Output the [x, y] coordinate of the center of the cell containing the given text.  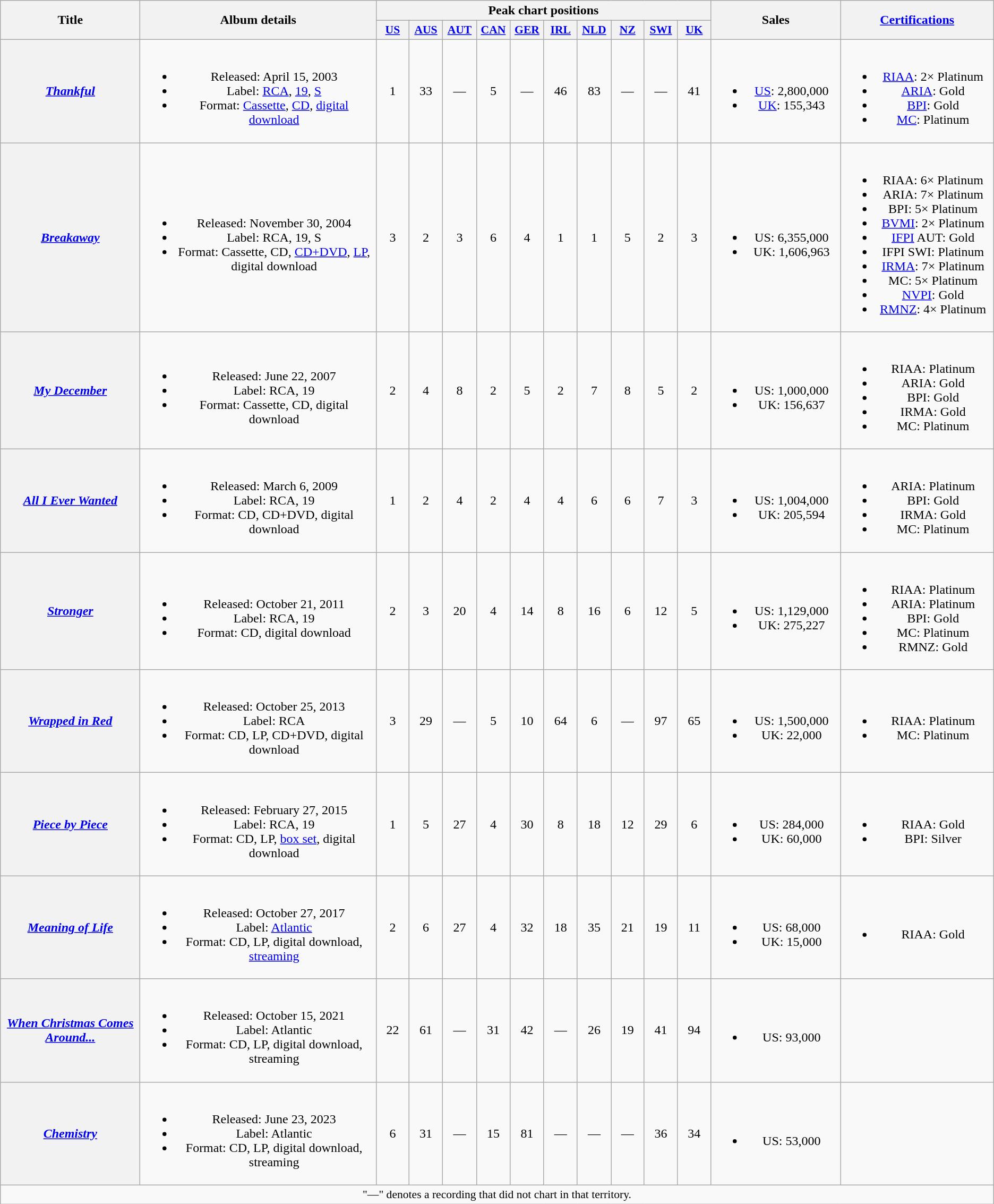
NZ [628, 30]
All I Ever Wanted [70, 501]
RIAA: PlatinumARIA: GoldBPI: GoldIRMA: GoldMC: Platinum [917, 391]
When Christmas Comes Around... [70, 1030]
US: 6,355,000UK: 1,606,963 [776, 237]
97 [661, 721]
10 [527, 721]
AUT [460, 30]
42 [527, 1030]
AUS [426, 30]
US: 2,800,000UK: 155,343 [776, 91]
GER [527, 30]
83 [594, 91]
Breakaway [70, 237]
US: 93,000 [776, 1030]
30 [527, 824]
Released: October 15, 2021Label: AtlanticFormat: CD, LP, digital download, streaming [258, 1030]
Released: October 21, 2011Label: RCA, 19Format: CD, digital download [258, 611]
Thankful [70, 91]
US: 53,000 [776, 1133]
81 [527, 1133]
Meaning of Life [70, 927]
46 [561, 91]
ARIA: PlatinumBPI: GoldIRMA: GoldMC: Platinum [917, 501]
32 [527, 927]
RIAA: PlatinumMC: Platinum [917, 721]
NLD [594, 30]
Piece by Piece [70, 824]
34 [694, 1133]
RIAA: GoldBPI: Silver [917, 824]
94 [694, 1030]
21 [628, 927]
Released: June 23, 2023Label: AtlanticFormat: CD, LP, digital download, streaming [258, 1133]
Chemistry [70, 1133]
20 [460, 611]
Stronger [70, 611]
Released: November 30, 2004Label: RCA, 19, SFormat: Cassette, CD, CD+DVD, LP, digital download [258, 237]
15 [493, 1133]
Wrapped in Red [70, 721]
US [392, 30]
Sales [776, 20]
33 [426, 91]
Released: April 15, 2003Label: RCA, 19, SFormat: Cassette, CD, digital download [258, 91]
36 [661, 1133]
"—" denotes a recording that did not chart in that territory. [497, 1194]
22 [392, 1030]
US: 1,004,000UK: 205,594 [776, 501]
Released: June 22, 2007Label: RCA, 19Format: Cassette, CD, digital download [258, 391]
14 [527, 611]
SWI [661, 30]
CAN [493, 30]
11 [694, 927]
Released: February 27, 2015Label: RCA, 19Format: CD, LP, box set, digital download [258, 824]
61 [426, 1030]
IRL [561, 30]
35 [594, 927]
Title [70, 20]
65 [694, 721]
UK [694, 30]
US: 284,000UK: 60,000 [776, 824]
Released: October 25, 2013Label: RCAFormat: CD, LP, CD+DVD, digital download [258, 721]
Certifications [917, 20]
US: 1,129,000UK: 275,227 [776, 611]
16 [594, 611]
RIAA: 2× PlatinumARIA: GoldBPI: GoldMC: Platinum [917, 91]
Peak chart positions [543, 11]
US: 68,000UK: 15,000 [776, 927]
US: 1,000,000UK: 156,637 [776, 391]
My December [70, 391]
US: 1,500,000UK: 22,000 [776, 721]
64 [561, 721]
Released: October 27, 2017Label: AtlanticFormat: CD, LP, digital download, streaming [258, 927]
Released: March 6, 2009Label: RCA, 19Format: CD, CD+DVD, digital download [258, 501]
RIAA: Gold [917, 927]
RIAA: PlatinumARIA: PlatinumBPI: GoldMC: PlatinumRMNZ: Gold [917, 611]
26 [594, 1030]
Album details [258, 20]
